Detect which cell encompasses the target text, then output its (X, Y) center coordinate. 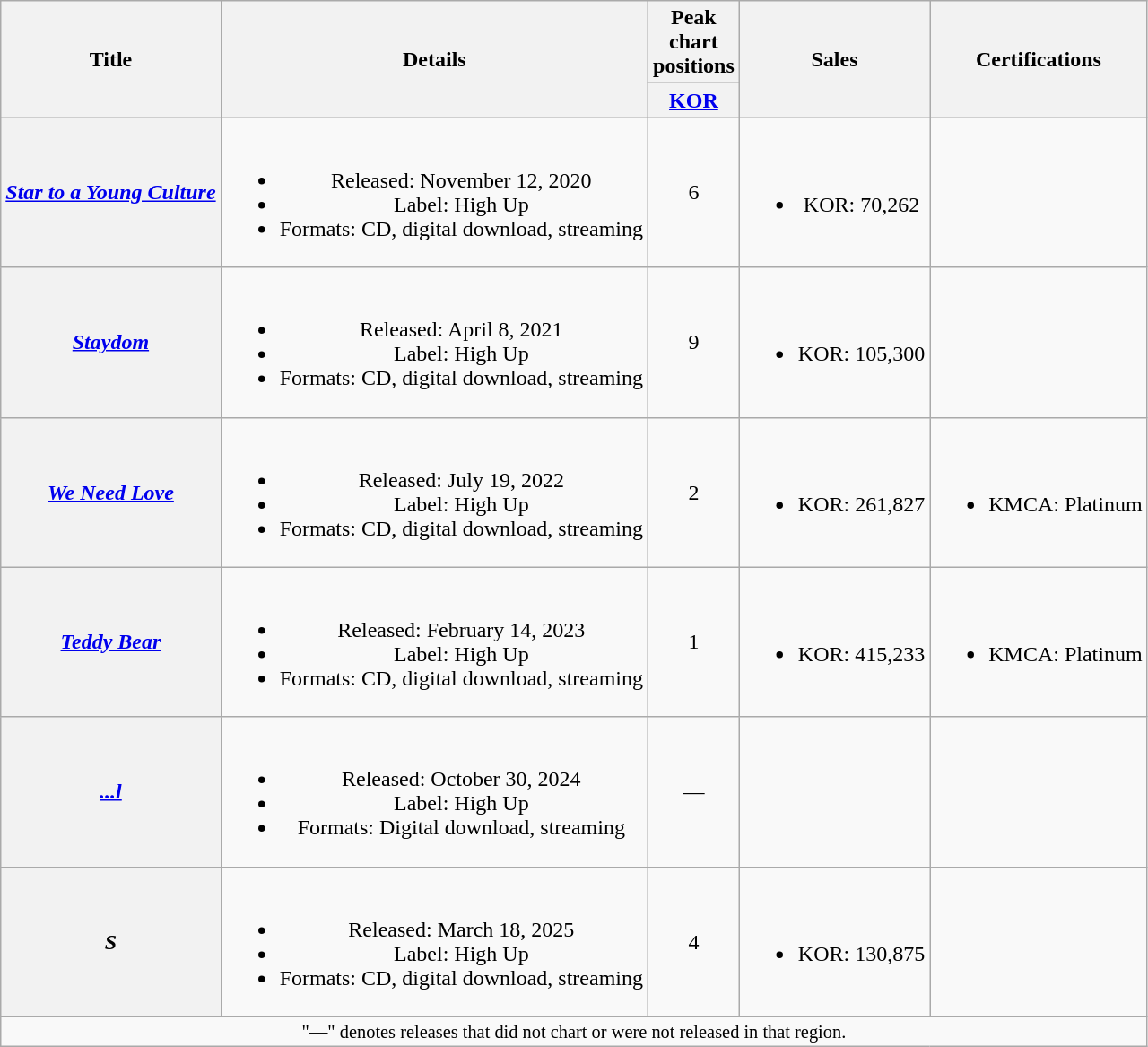
Teddy Bear (111, 642)
1 (694, 642)
KOR: 130,875 (834, 942)
Released: February 14, 2023Label: High UpFormats: CD, digital download, streaming (434, 642)
...l (111, 791)
Released: April 8, 2021Label: High UpFormats: CD, digital download, streaming (434, 343)
Star to a Young Culture (111, 192)
Released: July 19, 2022Label: High UpFormats: CD, digital download, streaming (434, 492)
Details (434, 59)
Title (111, 59)
Peak chart positions (694, 42)
Certifications (1039, 59)
We Need Love (111, 492)
Staydom (111, 343)
Released: March 18, 2025Label: High UpFormats: CD, digital download, streaming (434, 942)
Sales (834, 59)
9 (694, 343)
6 (694, 192)
2 (694, 492)
KOR (694, 100)
S (111, 942)
— (694, 791)
KOR: 70,262 (834, 192)
Released: November 12, 2020Label: High UpFormats: CD, digital download, streaming (434, 192)
4 (694, 942)
Released: October 30, 2024Label: High UpFormats: Digital download, streaming (434, 791)
KOR: 415,233 (834, 642)
KOR: 261,827 (834, 492)
KOR: 105,300 (834, 343)
"—" denotes releases that did not chart or were not released in that region. (574, 1032)
